Determine the [X, Y] coordinate at the center of the cell enclosing the given text.  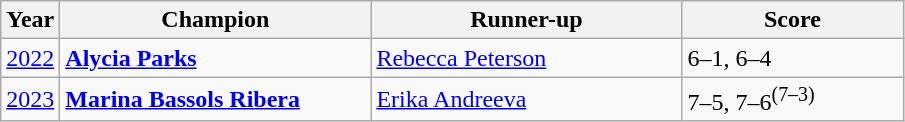
Score [792, 20]
7–5, 7–6(7–3) [792, 100]
Marina Bassols Ribera [216, 100]
Alycia Parks [216, 58]
Year [30, 20]
Erika Andreeva [526, 100]
Runner-up [526, 20]
2022 [30, 58]
Rebecca Peterson [526, 58]
6–1, 6–4 [792, 58]
2023 [30, 100]
Champion [216, 20]
